Determine the [x, y] coordinate at the center of the cell enclosing the given text.  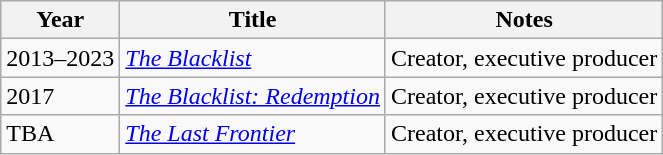
Year [60, 20]
The Blacklist [253, 58]
2013–2023 [60, 58]
TBA [60, 134]
The Blacklist: Redemption [253, 96]
Title [253, 20]
Notes [524, 20]
2017 [60, 96]
The Last Frontier [253, 134]
